From the cell containing the given text, extract its center point as [x, y] coordinate. 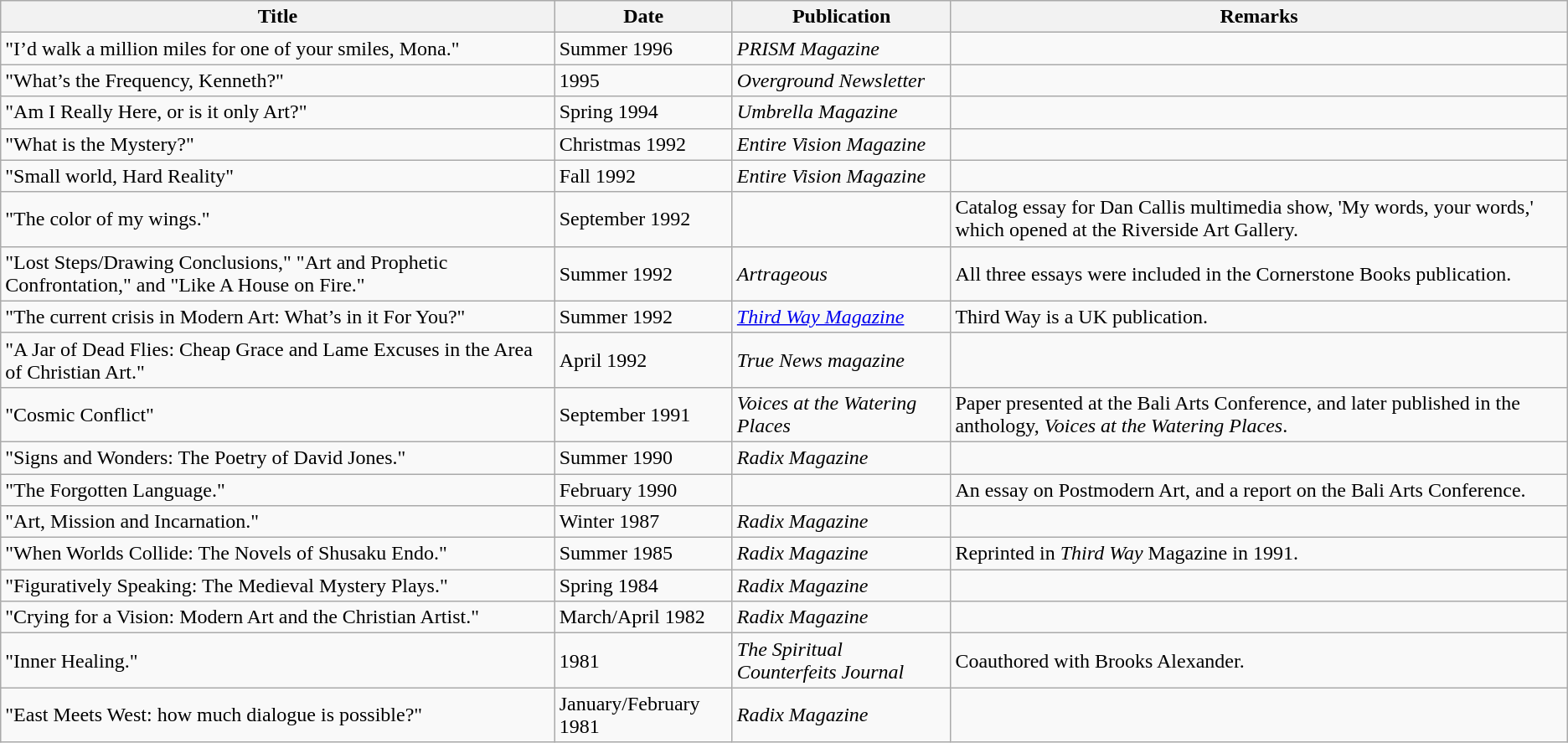
February 1990 [643, 490]
"Signs and Wonders: The Poetry of David Jones." [278, 457]
September 1992 [643, 219]
Summer 1985 [643, 554]
Summer 1990 [643, 457]
PRISM Magazine [841, 49]
"The Forgotten Language." [278, 490]
"Crying for a Vision: Modern Art and the Christian Artist." [278, 617]
"When Worlds Collide: The Novels of Shusaku Endo." [278, 554]
1995 [643, 80]
"A Jar of Dead Flies: Cheap Grace and Lame Excuses in the Area of Christian Art." [278, 360]
"The current crisis in Modern Art: What’s in it For You?" [278, 317]
Winter 1987 [643, 522]
Paper presented at the Bali Arts Conference, and later published in the anthology, Voices at the Watering Places. [1259, 414]
Third Way is a UK publication. [1259, 317]
"What’s the Frequency, Kenneth?" [278, 80]
April 1992 [643, 360]
Remarks [1259, 17]
Title [278, 17]
All three essays were included in the Cornerstone Books publication. [1259, 273]
Fall 1992 [643, 176]
"I’d walk a million miles for one of your smiles, Mona." [278, 49]
"What is the Mystery?" [278, 144]
January/February 1981 [643, 715]
Artrageous [841, 273]
Overground Newsletter [841, 80]
March/April 1982 [643, 617]
September 1991 [643, 414]
"Am I Really Here, or is it only Art?" [278, 112]
True News magazine [841, 360]
Christmas 1992 [643, 144]
"Inner Healing." [278, 660]
Date [643, 17]
"Cosmic Conflict" [278, 414]
Reprinted in Third Way Magazine in 1991. [1259, 554]
"The color of my wings." [278, 219]
"Art, Mission and Incarnation." [278, 522]
Spring 1984 [643, 586]
Spring 1994 [643, 112]
"Lost Steps/Drawing Conclusions," "Art and Prophetic Confrontation," and "Like A House on Fire." [278, 273]
"East Meets West: how much dialogue is possible?" [278, 715]
1981 [643, 660]
"Small world, Hard Reality" [278, 176]
Catalog essay for Dan Callis multimedia show, 'My words, your words,' which opened at the Riverside Art Gallery. [1259, 219]
Third Way Magazine [841, 317]
Summer 1996 [643, 49]
An essay on Postmodern Art, and a report on the Bali Arts Conference. [1259, 490]
Voices at the Watering Places [841, 414]
Coauthored with Brooks Alexander. [1259, 660]
"Figuratively Speaking: The Medieval Mystery Plays." [278, 586]
Umbrella Magazine [841, 112]
Publication [841, 17]
The Spiritual Counterfeits Journal [841, 660]
